Determine the [x, y] coordinate at the center of the cell enclosing the given text.  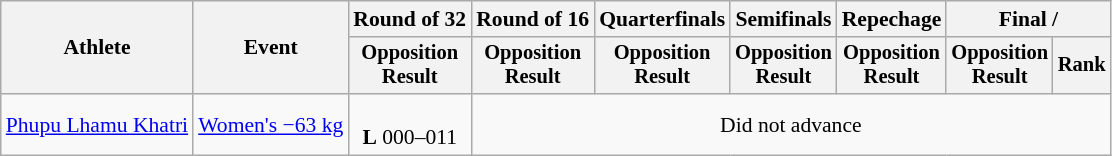
Did not advance [790, 124]
Round of 16 [532, 19]
Event [270, 48]
Rank [1082, 66]
Round of 32 [410, 19]
Phupu Lhamu Khatri [97, 124]
Semifinals [784, 19]
Repechage [892, 19]
L 000–011 [410, 124]
Final / [1028, 19]
Quarterfinals [662, 19]
Athlete [97, 48]
Women's −63 kg [270, 124]
